Extract the (X, Y) coordinate from the center of the cell holding the provided text.  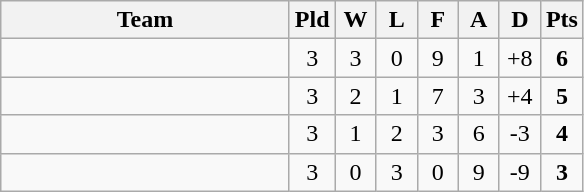
4 (562, 134)
Pld (312, 20)
7 (438, 96)
A (478, 20)
W (356, 20)
+4 (520, 96)
F (438, 20)
-9 (520, 172)
Team (146, 20)
-3 (520, 134)
D (520, 20)
+8 (520, 58)
5 (562, 96)
Pts (562, 20)
L (396, 20)
